Locate the cell with the specified text and output its [x, y] center coordinate. 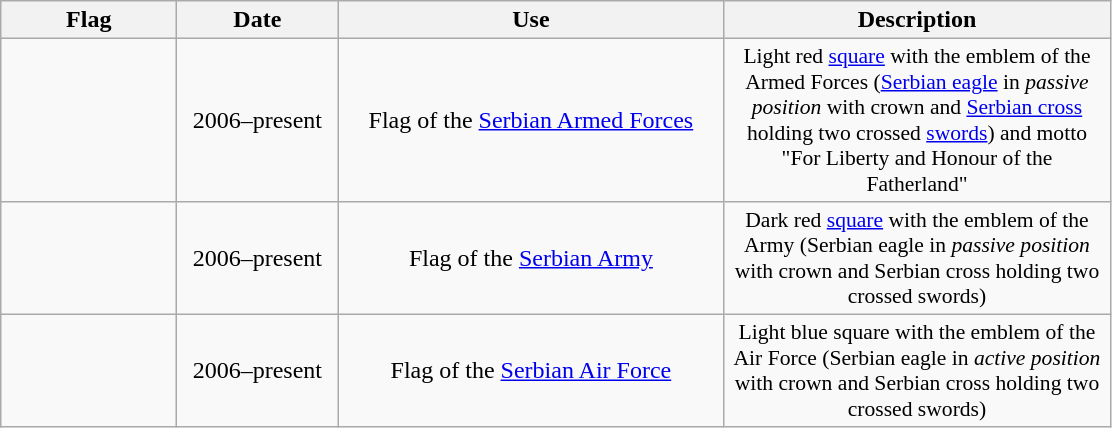
Flag [89, 20]
Flag of the Serbian Air Force [531, 370]
Description [917, 20]
Flag of the Serbian Army [531, 258]
Light blue square with the emblem of the Air Force (Serbian eagle in active position with crown and Serbian cross holding two crossed swords) [917, 370]
Dark red square with the emblem of the Army (Serbian eagle in passive position with crown and Serbian cross holding two crossed swords) [917, 258]
Use [531, 20]
Date [258, 20]
Flag of the Serbian Armed Forces [531, 120]
